Return the [x, y] coordinate for the center point of the cell that contains the specified text.  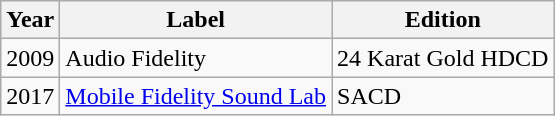
Edition [443, 20]
Label [196, 20]
Audio Fidelity [196, 58]
SACD [443, 96]
2009 [30, 58]
24 Karat Gold HDCD [443, 58]
Mobile Fidelity Sound Lab [196, 96]
2017 [30, 96]
Year [30, 20]
